Provide the [X, Y] coordinate of the cell's center where the given text is located.  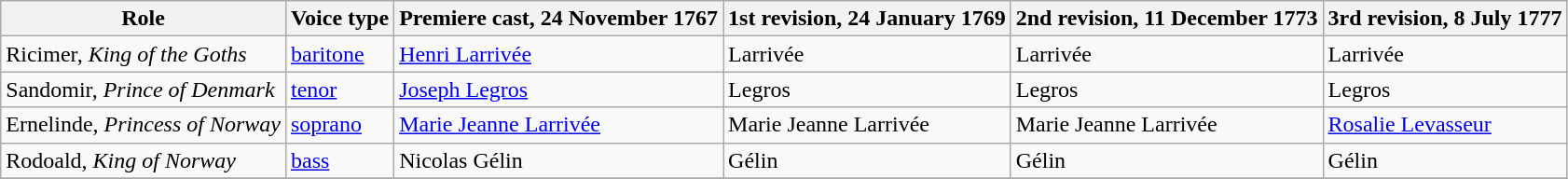
Rosalie Levasseur [1445, 125]
Voice type [339, 19]
1st revision, 24 January 1769 [867, 19]
Henri Larrivée [559, 54]
Role [144, 19]
Ernelinde, Princess of Norway [144, 125]
tenor [339, 89]
bass [339, 160]
3rd revision, 8 July 1777 [1445, 19]
Sandomir, Prince of Denmark [144, 89]
Joseph Legros [559, 89]
Nicolas Gélin [559, 160]
baritone [339, 54]
Ricimer, King of the Goths [144, 54]
2nd revision, 11 December 1773 [1167, 19]
Premiere cast, 24 November 1767 [559, 19]
Rodoald, King of Norway [144, 160]
soprano [339, 125]
